Locate the cell with the specified text and output its (X, Y) center coordinate. 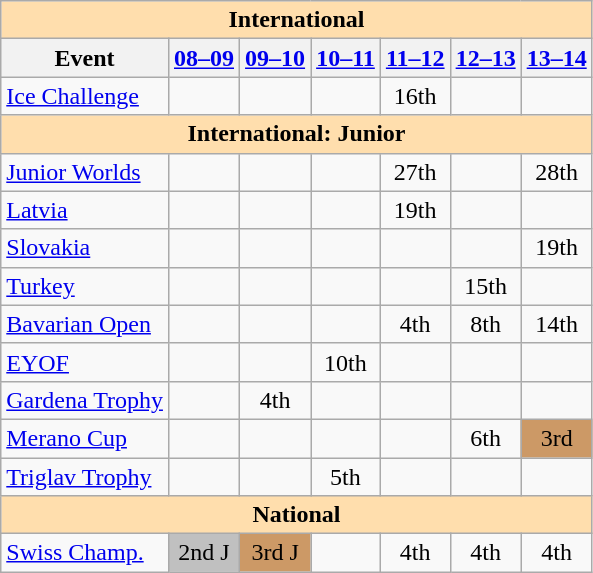
14th (556, 324)
International (296, 20)
International: Junior (296, 134)
National (296, 515)
27th (415, 172)
3rd J (276, 553)
08–09 (204, 58)
Latvia (85, 210)
28th (556, 172)
10–11 (346, 58)
3rd (556, 438)
10th (346, 362)
Triglav Trophy (85, 477)
09–10 (276, 58)
11–12 (415, 58)
Swiss Champ. (85, 553)
Merano Cup (85, 438)
6th (486, 438)
Event (85, 58)
Ice Challenge (85, 96)
16th (415, 96)
12–13 (486, 58)
15th (486, 286)
Gardena Trophy (85, 400)
5th (346, 477)
13–14 (556, 58)
Junior Worlds (85, 172)
EYOF (85, 362)
Slovakia (85, 248)
Turkey (85, 286)
2nd J (204, 553)
Bavarian Open (85, 324)
8th (486, 324)
